Extract the [X, Y] coordinate from the center of the cell holding the provided text.  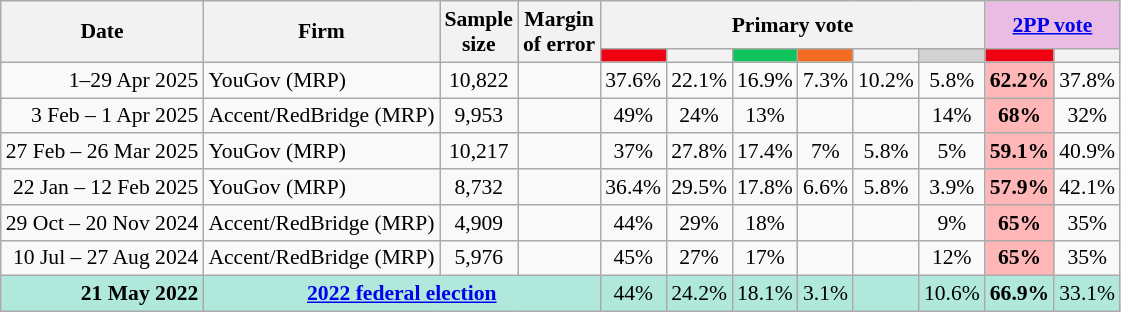
Samplesize [479, 32]
6.6% [826, 187]
10.2% [886, 80]
17.8% [765, 187]
42.1% [1087, 187]
18% [765, 223]
24.2% [699, 294]
33.1% [1087, 294]
8,732 [479, 187]
10,217 [479, 152]
27% [699, 258]
3.9% [952, 187]
29 Oct – 20 Nov 2024 [102, 223]
17.4% [765, 152]
3.1% [826, 294]
10,822 [479, 80]
62.2% [1020, 80]
4,909 [479, 223]
16.9% [765, 80]
2PP vote [1052, 25]
21 May 2022 [102, 294]
3 Feb – 1 Apr 2025 [102, 116]
29% [699, 223]
29.5% [699, 187]
Date [102, 32]
14% [952, 116]
10.6% [952, 294]
27 Feb – 26 Mar 2025 [102, 152]
9,953 [479, 116]
Marginof error [559, 32]
1–29 Apr 2025 [102, 80]
37% [633, 152]
10 Jul – 27 Aug 2024 [102, 258]
49% [633, 116]
37.6% [633, 80]
12% [952, 258]
59.1% [1020, 152]
Primary vote [792, 25]
32% [1087, 116]
7% [826, 152]
5% [952, 152]
5,976 [479, 258]
66.9% [1020, 294]
7.3% [826, 80]
22 Jan – 12 Feb 2025 [102, 187]
Firm [321, 32]
45% [633, 258]
24% [699, 116]
40.9% [1087, 152]
37.8% [1087, 80]
22.1% [699, 80]
27.8% [699, 152]
57.9% [1020, 187]
2022 federal election [402, 294]
9% [952, 223]
13% [765, 116]
18.1% [765, 294]
68% [1020, 116]
36.4% [633, 187]
17% [765, 258]
